Extract the [X, Y] coordinate from the center of the cell holding the provided text.  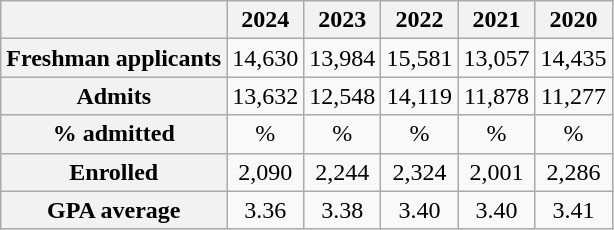
14,630 [266, 58]
13,057 [496, 58]
2,324 [420, 172]
14,119 [420, 96]
2024 [266, 20]
3.41 [574, 210]
11,878 [496, 96]
2022 [420, 20]
2,001 [496, 172]
Admits [114, 96]
2023 [342, 20]
15,581 [420, 58]
2021 [496, 20]
2020 [574, 20]
3.36 [266, 210]
2,286 [574, 172]
Freshman applicants [114, 58]
2,244 [342, 172]
% admitted [114, 134]
GPA average [114, 210]
12,548 [342, 96]
14,435 [574, 58]
13,632 [266, 96]
Enrolled [114, 172]
13,984 [342, 58]
3.38 [342, 210]
11,277 [574, 96]
2,090 [266, 172]
